Scan for the cell matching the given text and deliver its [x, y] coordinate at center. 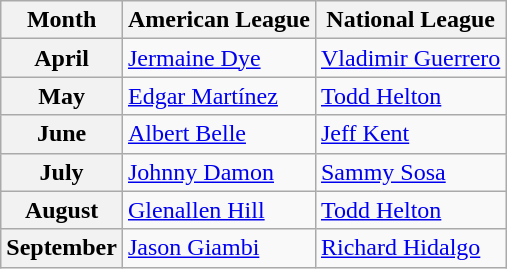
Vladimir Guerrero [410, 58]
Albert Belle [218, 134]
Johnny Damon [218, 172]
National League [410, 20]
Glenallen Hill [218, 210]
Edgar Martínez [218, 96]
American League [218, 20]
August [62, 210]
Richard Hidalgo [410, 248]
May [62, 96]
Month [62, 20]
Jason Giambi [218, 248]
June [62, 134]
July [62, 172]
September [62, 248]
Jermaine Dye [218, 58]
Jeff Kent [410, 134]
Sammy Sosa [410, 172]
April [62, 58]
